For the text-containing cell, return its midpoint in [X, Y] coordinate format. 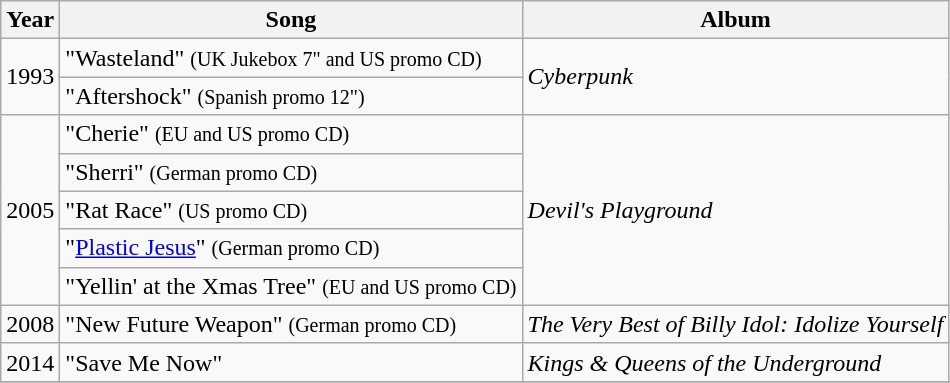
"New Future Weapon" (German promo CD) [291, 324]
Kings & Queens of the Underground [736, 362]
1993 [30, 77]
Album [736, 20]
Cyberpunk [736, 77]
"Plastic Jesus" (German promo CD) [291, 248]
2005 [30, 210]
Song [291, 20]
"Aftershock" (Spanish promo 12") [291, 96]
Devil's Playground [736, 210]
2014 [30, 362]
"Rat Race" (US promo CD) [291, 210]
"Cherie" (EU and US promo CD) [291, 134]
The Very Best of Billy Idol: Idolize Yourself [736, 324]
2008 [30, 324]
"Yellin' at the Xmas Tree" (EU and US promo CD) [291, 286]
"Wasteland" (UK Jukebox 7" and US promo CD) [291, 58]
Year [30, 20]
"Sherri" (German promo CD) [291, 172]
"Save Me Now" [291, 362]
